Locate the cell with the specified text and output its (x, y) center coordinate. 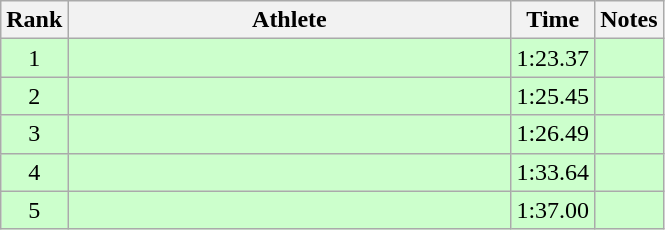
1:33.64 (553, 172)
Rank (34, 20)
5 (34, 210)
Athlete (290, 20)
1:25.45 (553, 96)
2 (34, 96)
1 (34, 58)
4 (34, 172)
1:26.49 (553, 134)
1:23.37 (553, 58)
Notes (629, 20)
1:37.00 (553, 210)
Time (553, 20)
3 (34, 134)
